Find where the given text appears and provide that cell's center as [X, Y] coordinate. 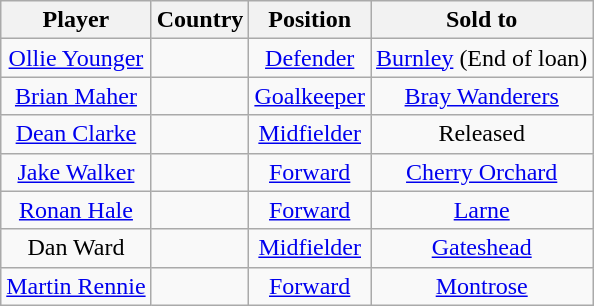
Player [76, 20]
Goalkeeper [310, 96]
Cherry Orchard [482, 172]
Ronan Hale [76, 210]
Larne [482, 210]
Sold to [482, 20]
Released [482, 134]
Dan Ward [76, 248]
Country [200, 20]
Dean Clarke [76, 134]
Brian Maher [76, 96]
Montrose [482, 286]
Martin Rennie [76, 286]
Jake Walker [76, 172]
Gateshead [482, 248]
Position [310, 20]
Burnley (End of loan) [482, 58]
Defender [310, 58]
Ollie Younger [76, 58]
Bray Wanderers [482, 96]
